Determine the (x, y) coordinate at the center of the cell enclosing the given text.  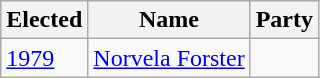
Norvela Forster (169, 58)
Elected (44, 20)
Party (284, 20)
1979 (44, 58)
Name (169, 20)
